Capture the cell that displays the provided text and extract its [X, Y] central coordinate. 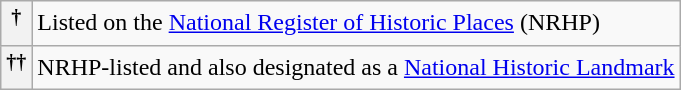
† [16, 24]
Listed on the National Register of Historic Places (NRHP) [356, 24]
NRHP-listed and also designated as a National Historic Landmark [356, 68]
†† [16, 68]
